Search for the cell housing the specified text and yield its (x, y) center coordinate. 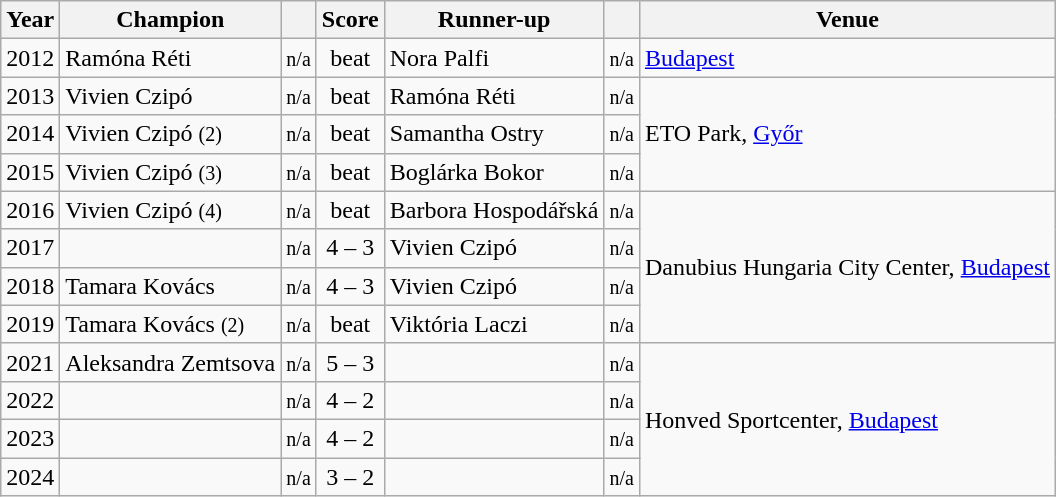
2022 (30, 400)
2013 (30, 96)
Score (350, 20)
2021 (30, 362)
Danubius Hungaria City Center, Budapest (847, 267)
Aleksandra Zemtsova (170, 362)
Nora Palfi (494, 58)
5 – 3 (350, 362)
2017 (30, 248)
2024 (30, 477)
2015 (30, 172)
Samantha Ostry (494, 134)
Venue (847, 20)
Budapest (847, 58)
2018 (30, 286)
2012 (30, 58)
Viktória Laczi (494, 324)
Boglárka Bokor (494, 172)
Tamara Kovács (2) (170, 324)
Tamara Kovács (170, 286)
Honved Sportcenter, Budapest (847, 419)
2023 (30, 438)
Vivien Czipó (4) (170, 210)
Year (30, 20)
Barbora Hospodářská (494, 210)
2019 (30, 324)
Vivien Czipó (2) (170, 134)
2016 (30, 210)
2014 (30, 134)
Champion (170, 20)
3 – 2 (350, 477)
Vivien Czipó (3) (170, 172)
ETO Park, Győr (847, 134)
Runner-up (494, 20)
